Find where the given text appears and provide that cell's center as [X, Y] coordinate. 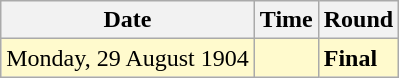
Date [128, 20]
Monday, 29 August 1904 [128, 58]
Final [358, 58]
Time [286, 20]
Round [358, 20]
